Detect which cell encompasses the target text, then output its [X, Y] center coordinate. 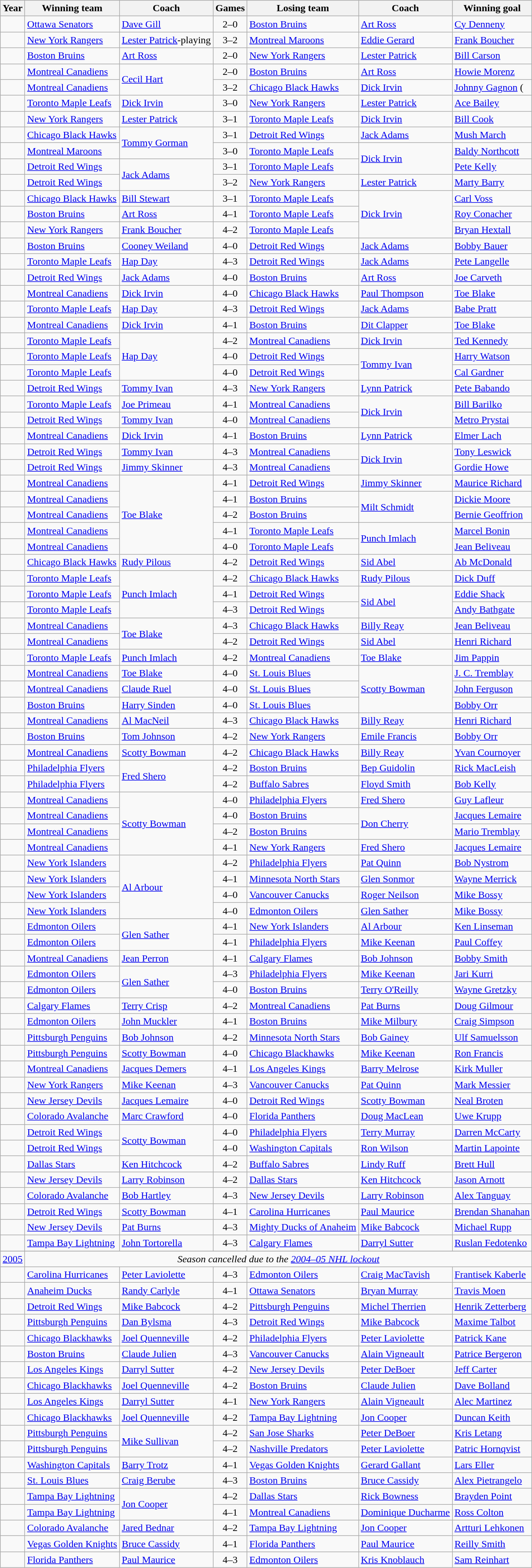
Marty Barry [492, 182]
Sam Reinhart [492, 1560]
Cy Denneny [492, 24]
Roy Conacher [492, 214]
Joe Carveth [492, 277]
Darren McCarty [492, 1132]
Bill Barilko [492, 404]
Tony Leswick [492, 451]
2005 [12, 1259]
Cecil Hart [167, 79]
Harry Watson [492, 356]
Lars Eller [492, 1464]
Bill Cook [492, 119]
Milt Schmidt [405, 507]
Don Cherry [405, 824]
John Muckler [167, 1021]
Dit Clapper [405, 325]
Ron Francis [492, 1053]
Yvan Cournoyer [492, 752]
Uwe Krupp [492, 1116]
Terry Murray [405, 1132]
Travis Moen [492, 1291]
Andy Bathgate [492, 610]
Year [12, 8]
Mario Tremblay [492, 831]
Gerard Gallant [405, 1464]
Bryan Murray [405, 1291]
Jim Pappin [492, 657]
Kris Knoblauch [405, 1560]
Ken Linseman [492, 926]
Baldy Northcott [492, 151]
Mike Milbury [405, 1021]
Patrick Kane [492, 1338]
Tom Johnson [167, 737]
Jared Bednar [167, 1528]
Bob Hartley [167, 1195]
Mush March [492, 135]
Ron Wilson [405, 1148]
Ruslan Fedotenko [492, 1243]
Alex Tanguay [492, 1195]
Dominique Ducharme [405, 1512]
Anaheim Ducks [72, 1291]
Craig MacTavish [405, 1275]
Ab McDonald [492, 562]
Barry Trotz [167, 1464]
Jeff Carter [492, 1370]
Brayden Point [492, 1496]
Lindy Ruff [405, 1164]
Harry Sinden [167, 705]
Mighty Ducks of Anaheim [303, 1227]
John Ferguson [492, 689]
Eddie Gerard [405, 40]
Nashville Predators [303, 1449]
Jean Perron [167, 958]
Dick Duff [492, 578]
Babe Pratt [492, 309]
Games [230, 8]
Losing team [303, 8]
Lester Patrick-playing [167, 40]
Season cancelled due to the 2004–05 NHL lockout [278, 1259]
Mike Sullivan [167, 1441]
Dave Gill [167, 24]
Patric Hornqvist [492, 1449]
Joe Primeau [167, 404]
Al MacNeil [167, 721]
Doug MacLean [405, 1116]
John Tortorella [167, 1243]
Jacques Demers [167, 1069]
Bryan Hextall [492, 230]
Bill Carson [492, 56]
Doug Gilmour [492, 1006]
Eddie Shack [492, 594]
Tommy Gorman [167, 143]
Patrice Bergeron [492, 1354]
Randy Carlyle [167, 1291]
Rick MacLeish [492, 768]
Bill Stewart [167, 198]
Dan Bylsma [167, 1322]
Claude Ruel [167, 689]
Jason Arnott [492, 1180]
Pete Babando [492, 388]
Bobby Bauer [492, 246]
Marcel Bonin [492, 531]
Terry O'Reilly [405, 990]
Wayne Merrick [492, 879]
Michel Therrien [405, 1306]
Mark Messier [492, 1085]
Paul Thompson [405, 293]
Howie Morenz [492, 72]
Floyd Smith [405, 784]
Bob Gainey [405, 1037]
Maurice Richard [492, 483]
Frantisek Kaberle [492, 1275]
Pete Langelle [492, 262]
Ace Bailey [492, 103]
Bob Nystrom [492, 863]
Craig Simpson [492, 1021]
Reilly Smith [492, 1544]
Ulf Samuelsson [492, 1037]
Ted Kennedy [492, 341]
Brett Hull [492, 1164]
Cal Gardner [492, 372]
Kris Letang [492, 1433]
Martin Lapointe [492, 1148]
Cooney Weiland [167, 246]
Artturi Lehkonen [492, 1528]
Johnny Gagnon ( [492, 87]
Ross Colton [492, 1512]
Henrik Zetterberg [492, 1306]
Brendan Shanahan [492, 1212]
Winning team [72, 8]
Emile Francis [405, 737]
San Jose Sharks [303, 1433]
Dickie Moore [492, 499]
Alex Pietrangelo [492, 1481]
Bob Kelly [492, 784]
Marc Crawford [167, 1116]
Roger Neilson [405, 895]
Craig Berube [167, 1481]
Elmer Lach [492, 435]
J. C. Tremblay [492, 673]
Neal Broten [492, 1101]
Carl Voss [492, 198]
Winning goal [492, 8]
Michael Rupp [492, 1227]
Dave Bolland [492, 1385]
Bobby Smith [492, 958]
Duncan Keith [492, 1417]
Bernie Geoffrion [492, 515]
Wayne Gretzky [492, 990]
Bep Guidolin [405, 768]
Rick Bowness [405, 1496]
Maxime Talbot [492, 1322]
Kirk Muller [492, 1069]
Barry Melrose [405, 1069]
Glen Sonmor [405, 879]
Alec Martinez [492, 1401]
Metro Prystai [492, 420]
Pete Kelly [492, 166]
Jari Kurri [492, 974]
Paul Coffey [492, 942]
Terry Crisp [167, 1006]
Guy Lafleur [492, 800]
Gordie Howe [492, 467]
